Determine the (x, y) coordinate at the center of the cell enclosing the given text.  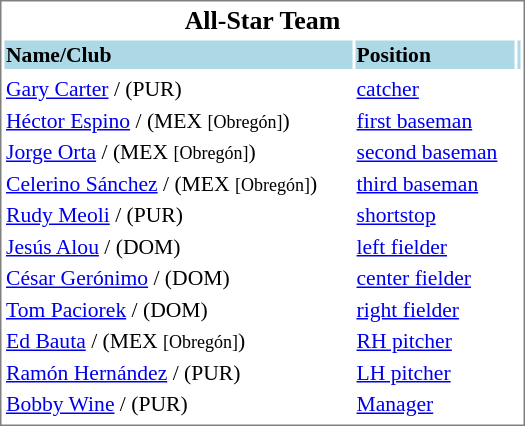
Rudy Meoli / (PUR) (178, 215)
Jesús Alou / (DOM) (178, 246)
Ramón Hernández / (PUR) (178, 372)
left fielder (434, 246)
Héctor Espino / (MEX [Obregón]) (178, 120)
catcher (434, 89)
All-Star Team (262, 20)
right fielder (434, 310)
second baseman (434, 152)
Name/Club (178, 54)
RH pitcher (434, 341)
Gary Carter / (PUR) (178, 89)
Bobby Wine / (PUR) (178, 404)
Ed Bauta / (MEX [Obregón]) (178, 341)
shortstop (434, 215)
Celerino Sánchez / (MEX [Obregón]) (178, 184)
César Gerónimo / (DOM) (178, 278)
Position (434, 54)
third baseman (434, 184)
LH pitcher (434, 372)
first baseman (434, 120)
Tom Paciorek / (DOM) (178, 310)
center fielder (434, 278)
Jorge Orta / (MEX [Obregón]) (178, 152)
Manager (434, 404)
